Extract the (x, y) coordinate from the center of the cell holding the provided text.  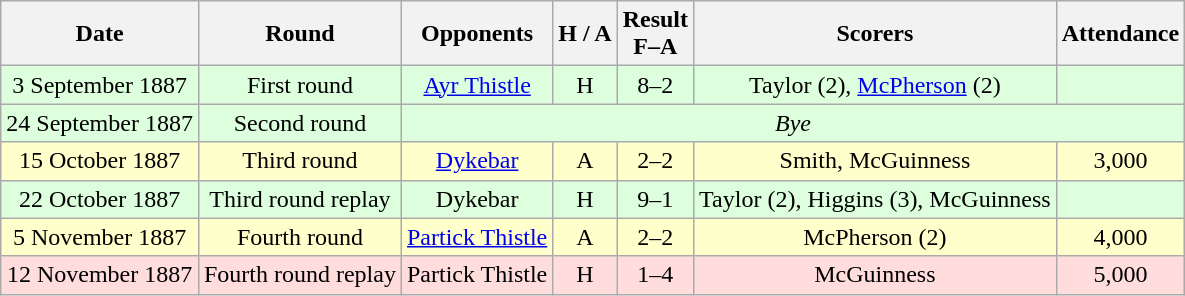
12 November 1887 (100, 275)
Date (100, 34)
3,000 (1120, 161)
22 October 1887 (100, 199)
Fourth round replay (300, 275)
Ayr Thistle (476, 85)
Second round (300, 123)
Attendance (1120, 34)
Scorers (876, 34)
Round (300, 34)
5,000 (1120, 275)
H / A (585, 34)
4,000 (1120, 237)
Third round replay (300, 199)
Third round (300, 161)
ResultF–A (655, 34)
5 November 1887 (100, 237)
3 September 1887 (100, 85)
Taylor (2), Higgins (3), McGuinness (876, 199)
McPherson (2) (876, 237)
First round (300, 85)
Smith, McGuinness (876, 161)
McGuinness (876, 275)
24 September 1887 (100, 123)
Opponents (476, 34)
Taylor (2), McPherson (2) (876, 85)
9–1 (655, 199)
1–4 (655, 275)
Bye (792, 123)
8–2 (655, 85)
15 October 1887 (100, 161)
Fourth round (300, 237)
